Pinpoint the cell where the given text exists, returning its [x, y] midpoint coordinate. 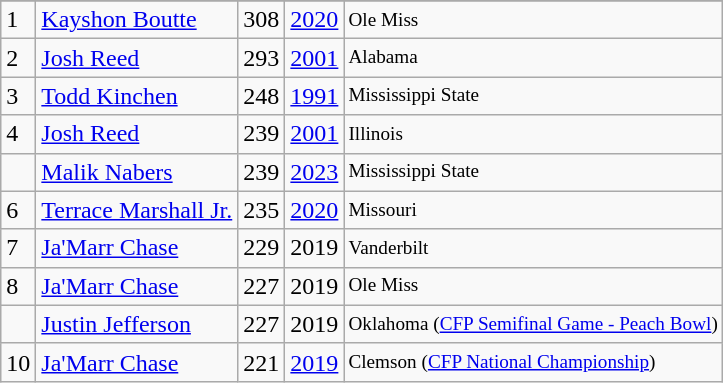
Terrace Marshall Jr. [137, 210]
10 [18, 362]
Oklahoma (CFP Semifinal Game - Peach Bowl) [533, 324]
1991 [314, 96]
2023 [314, 172]
8 [18, 286]
3 [18, 96]
4 [18, 134]
Todd Kinchen [137, 96]
308 [262, 20]
235 [262, 210]
2 [18, 58]
Missouri [533, 210]
229 [262, 248]
Clemson (CFP National Championship) [533, 362]
Alabama [533, 58]
1 [18, 20]
6 [18, 210]
248 [262, 96]
Kayshon Boutte [137, 20]
Vanderbilt [533, 248]
221 [262, 362]
293 [262, 58]
Illinois [533, 134]
7 [18, 248]
Justin Jefferson [137, 324]
Malik Nabers [137, 172]
